Capture the cell that displays the provided text and extract its [x, y] central coordinate. 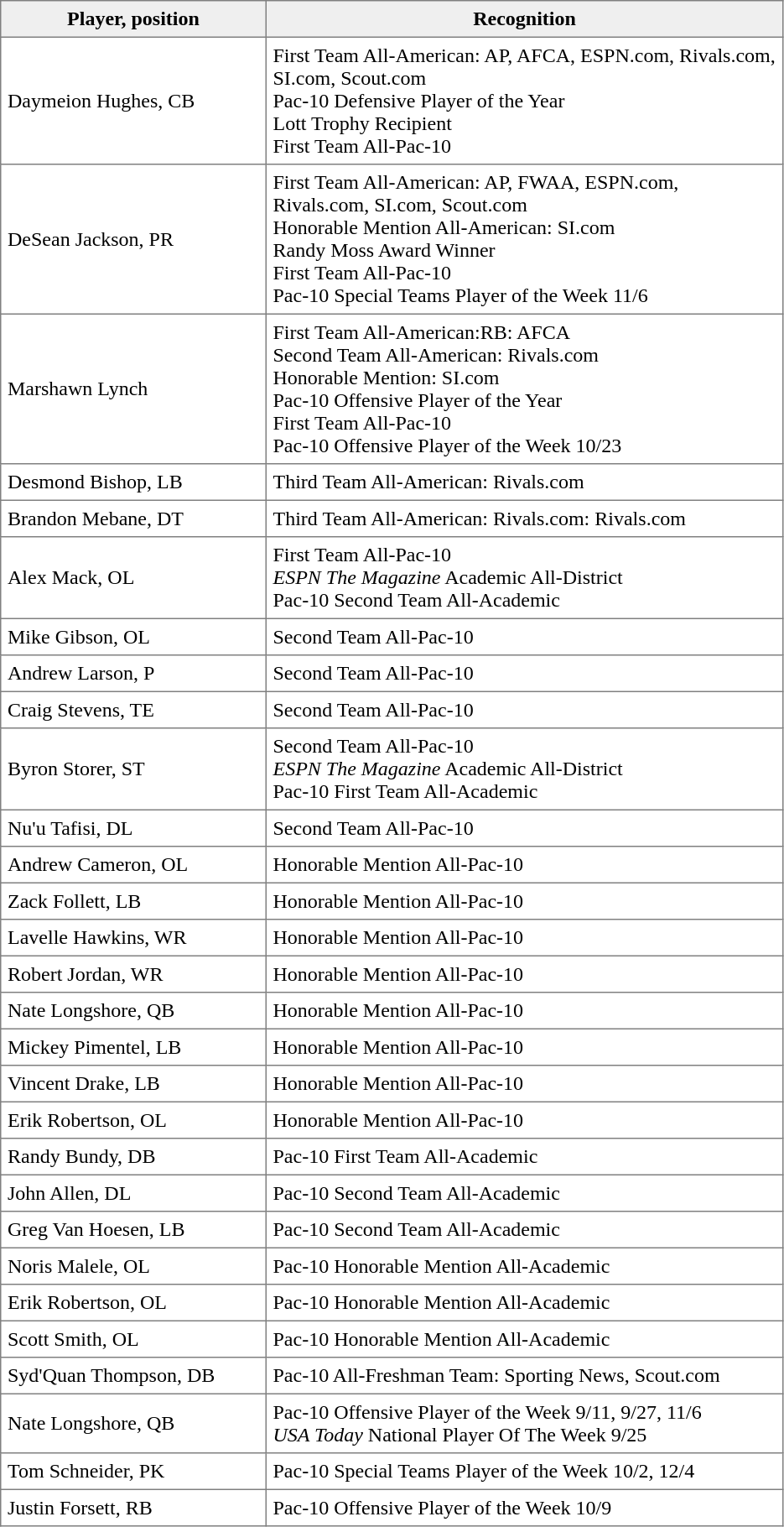
Byron Storer, ST [133, 769]
Lavelle Hawkins, WR [133, 938]
Third Team All-American: Rivals.com [524, 482]
Daymeion Hughes, CB [133, 101]
Andrew Larson, P [133, 674]
Craig Stevens, TE [133, 710]
Mike Gibson, OL [133, 637]
Player, position [133, 19]
Third Team All-American: Rivals.com: Rivals.com [524, 519]
Pac-10 All-Freshman Team: Sporting News, Scout.com [524, 1376]
Tom Schneider, PK [133, 1472]
Greg Van Hoesen, LB [133, 1230]
Second Team All-Pac-10ESPN The Magazine Academic All-DistrictPac-10 First Team All-Academic [524, 769]
Justin Forsett, RB [133, 1508]
John Allen, DL [133, 1193]
Pac-10 Offensive Player of the Week 9/11, 9/27, 11/6USA Today National Player Of The Week 9/25 [524, 1423]
Randy Bundy, DB [133, 1157]
Scott Smith, OL [133, 1339]
Mickey Pimentel, LB [133, 1047]
Alex Mack, OL [133, 578]
Noris Malele, OL [133, 1266]
Andrew Cameron, OL [133, 865]
DeSean Jackson, PR [133, 239]
Desmond Bishop, LB [133, 482]
Pac-10 Special Teams Player of the Week 10/2, 12/4 [524, 1472]
Pac-10 Offensive Player of the Week 10/9 [524, 1508]
Nu'u Tafisi, DL [133, 828]
Zack Follett, LB [133, 901]
Marshawn Lynch [133, 388]
Syd'Quan Thompson, DB [133, 1376]
Brandon Mebane, DT [133, 519]
Pac-10 First Team All-Academic [524, 1157]
Recognition [524, 19]
Robert Jordan, WR [133, 974]
First Team All-Pac-10ESPN The Magazine Academic All-DistrictPac-10 Second Team All-Academic [524, 578]
Vincent Drake, LB [133, 1084]
